Locate the cell with the specified text and output its (x, y) center coordinate. 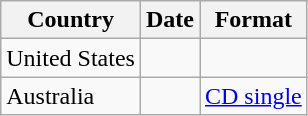
CD single (254, 96)
Country (71, 20)
United States (71, 58)
Australia (71, 96)
Format (254, 20)
Date (170, 20)
